Search for the cell housing the specified text and yield its [x, y] center coordinate. 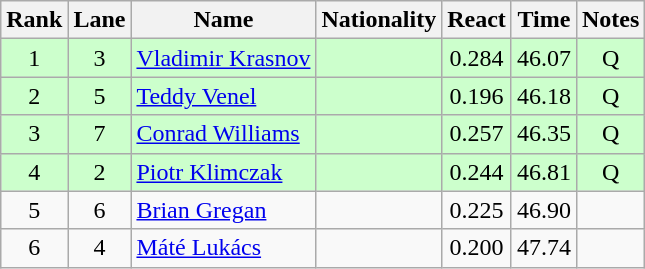
Name [224, 20]
Notes [610, 20]
0.284 [477, 58]
Conrad Williams [224, 134]
0.225 [477, 210]
Nationality [379, 20]
1 [34, 58]
0.200 [477, 248]
Vladimir Krasnov [224, 58]
Brian Gregan [224, 210]
Máté Lukács [224, 248]
7 [100, 134]
46.90 [544, 210]
47.74 [544, 248]
Piotr Klimczak [224, 172]
46.35 [544, 134]
Lane [100, 20]
0.244 [477, 172]
React [477, 20]
0.196 [477, 96]
Rank [34, 20]
46.07 [544, 58]
Teddy Venel [224, 96]
Time [544, 20]
0.257 [477, 134]
46.18 [544, 96]
46.81 [544, 172]
